Find where the given text appears and provide that cell's center as (X, Y) coordinate. 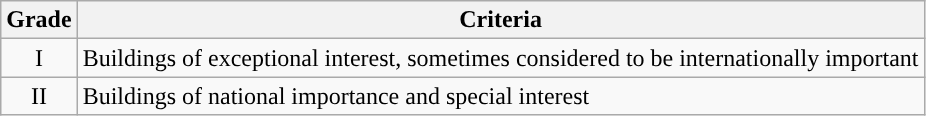
Buildings of national importance and special interest (500, 96)
I (39, 58)
Criteria (500, 20)
Buildings of exceptional interest, sometimes considered to be internationally important (500, 58)
II (39, 96)
Grade (39, 20)
